Provide the [x, y] coordinate of the cell's center where the given text is located.  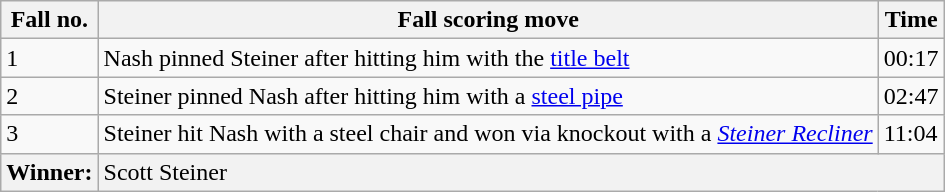
02:47 [911, 96]
2 [50, 96]
00:17 [911, 58]
Fall no. [50, 20]
Fall scoring move [488, 20]
Steiner pinned Nash after hitting him with a steel pipe [488, 96]
Time [911, 20]
Winner: [50, 172]
1 [50, 58]
Scott Steiner [521, 172]
Nash pinned Steiner after hitting him with the title belt [488, 58]
3 [50, 134]
11:04 [911, 134]
Steiner hit Nash with a steel chair and won via knockout with a Steiner Recliner [488, 134]
